From the cell containing the given text, extract its center point as [x, y] coordinate. 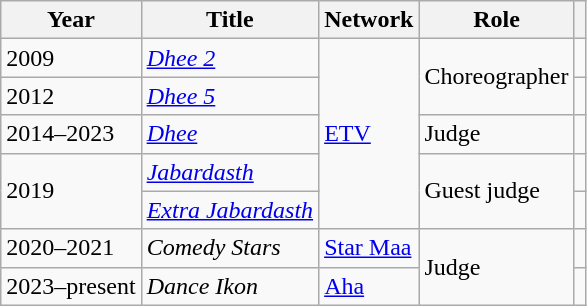
Role [496, 20]
Dance Ikon [230, 286]
2023–present [71, 286]
Guest judge [496, 191]
Comedy Stars [230, 248]
Star Maa [369, 248]
2014–2023 [71, 134]
Aha [369, 286]
2012 [71, 96]
2009 [71, 58]
Year [71, 20]
Dhee 5 [230, 96]
Dhee [230, 134]
Choreographer [496, 77]
ETV [369, 134]
2020–2021 [71, 248]
Network [369, 20]
Title [230, 20]
Dhee 2 [230, 58]
Extra Jabardasth [230, 210]
2019 [71, 191]
Jabardasth [230, 172]
